Capture the cell that displays the provided text and extract its (X, Y) central coordinate. 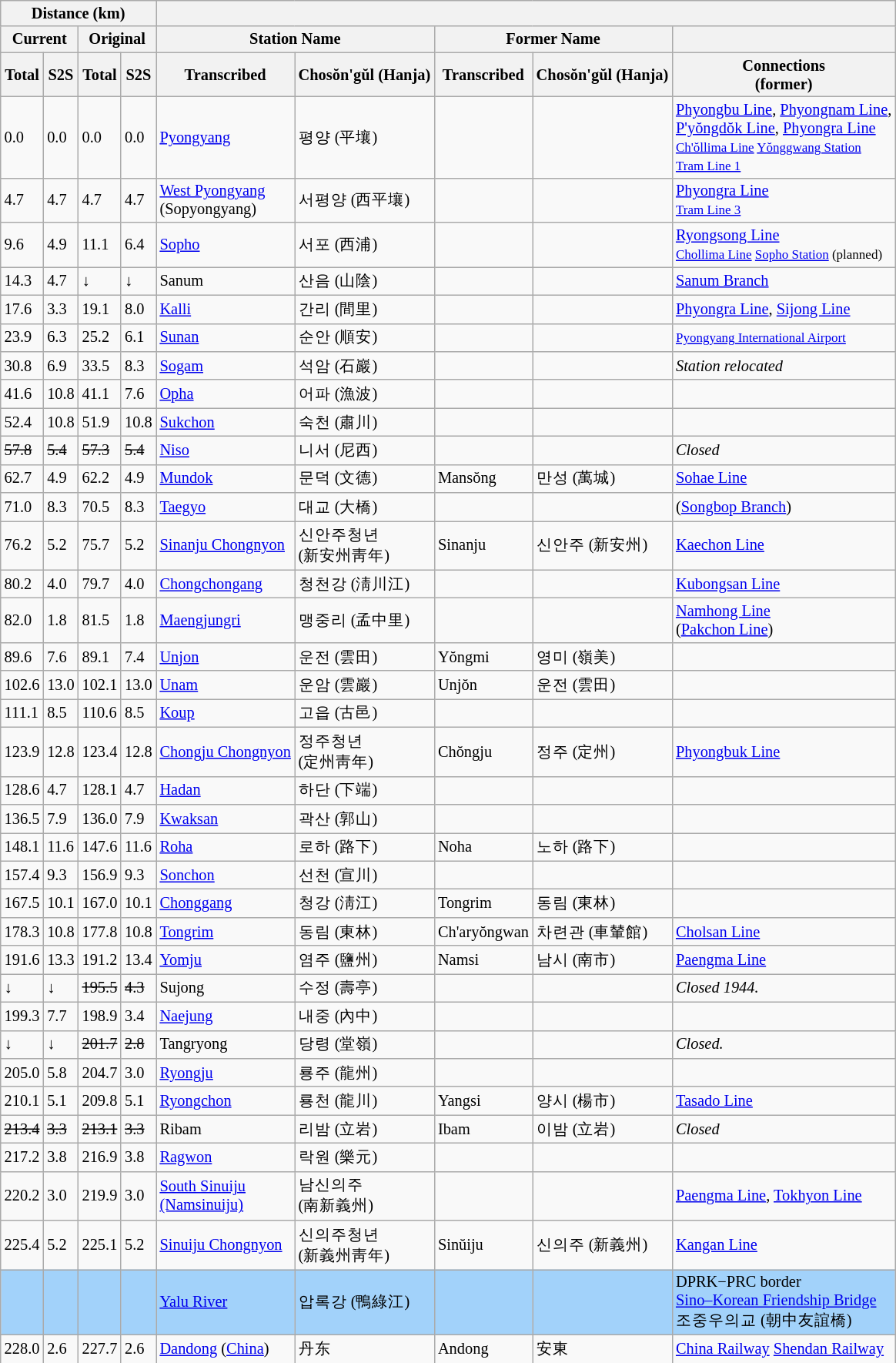
Paengma Line (784, 959)
Yomju (226, 959)
Pyongyang (226, 137)
178.3 (22, 932)
217.2 (22, 1157)
Unam (226, 685)
이밤 (立岩) (602, 1129)
염주 (鹽州) (365, 959)
Dandong (China) (226, 1349)
룡주 (龍州) (365, 1072)
(Songbop Branch) (784, 507)
123.9 (22, 752)
만성 (萬城) (602, 479)
7.4 (139, 656)
Maengjungri (226, 620)
Ryongju (226, 1072)
8.0 (139, 310)
Station Name (296, 39)
곽산 (郭山) (365, 818)
Mundok (226, 479)
111.1 (22, 713)
정주 (定州) (602, 752)
228.0 (22, 1349)
136.5 (22, 818)
China Railway Shendan Railway (784, 1349)
리밤 (立岩) (365, 1129)
Ryongsong Line Chollima Line Sopho Station (planned) (784, 245)
Tasado Line (784, 1101)
6.4 (139, 245)
Sinŭiju (483, 1245)
216.9 (100, 1157)
당령 (堂嶺) (365, 1044)
201.7 (100, 1044)
213.1 (100, 1129)
Sanum Branch (784, 280)
Hadan (226, 790)
102.1 (100, 685)
57.8 (22, 450)
6.9 (60, 365)
선천 (宣川) (365, 875)
210.1 (22, 1101)
Phyongbu Line, Phyongnam Line,P'yŏngdŏk Line, Phyongra Line Ch'ŏllima Line Yŏnggwang Station Tram Line 1 (784, 137)
110.6 (100, 713)
41.6 (22, 394)
81.5 (100, 620)
Sukchon (226, 422)
Sinanju Chongnyon (226, 545)
167.5 (22, 903)
Ryongchon (226, 1101)
Sonchon (226, 875)
5.8 (60, 1072)
79.7 (100, 584)
노하 (路下) (602, 847)
Roha (226, 847)
220.2 (22, 1196)
213.4 (22, 1129)
Mansŏng (483, 479)
4.3 (139, 987)
신의주청년(新義州靑年) (365, 1245)
Yŏngmi (483, 656)
7.7 (60, 1016)
양시 (楊市) (602, 1101)
Kangan Line (784, 1245)
安東 (602, 1349)
147.6 (100, 847)
2.8 (139, 1044)
Sinanju (483, 545)
227.7 (100, 1349)
Noha (483, 847)
락원 (樂元) (365, 1157)
33.5 (100, 365)
운암 (雲巖) (365, 685)
19.1 (100, 310)
하단 (下端) (365, 790)
219.9 (100, 1196)
문덕 (文德) (365, 479)
136.0 (100, 818)
영미 (嶺美) (602, 656)
11.1 (100, 245)
9.6 (22, 245)
13.3 (60, 959)
청천강 (淸川江) (365, 584)
Current (40, 39)
51.9 (100, 422)
80.2 (22, 584)
Taegyo (226, 507)
청강 (淸江) (365, 903)
압록강 (鴨綠江) (365, 1301)
Connections(former) (784, 75)
니서 (尼西) (365, 450)
Chŏngju (483, 752)
Kwaksan (226, 818)
225.1 (100, 1245)
Phyongra Line, Sijong Line (784, 310)
Closed. (784, 1044)
Phyongra Line Tram Line 3 (784, 200)
71.0 (22, 507)
Ribam (226, 1129)
41.1 (100, 394)
6.1 (139, 337)
신안주 (新安州) (602, 545)
Chongchongang (226, 584)
맹중리 (孟中里) (365, 620)
Unjon (226, 656)
148.1 (22, 847)
209.8 (100, 1101)
25.2 (100, 337)
205.0 (22, 1072)
76.2 (22, 545)
Sujong (226, 987)
Sanum (226, 280)
23.9 (22, 337)
대교 (大橋) (365, 507)
간리 (間里) (365, 310)
Chonggang (226, 903)
102.6 (22, 685)
로하 (路下) (365, 847)
167.0 (100, 903)
Ragwon (226, 1157)
순안 (順安) (365, 337)
30.8 (22, 365)
어파 (漁波) (365, 394)
산음 (山陰) (365, 280)
89.6 (22, 656)
204.7 (100, 1072)
South Sinuiju(Namsinuiju) (226, 1196)
Yalu River (226, 1301)
Former Name (553, 39)
Niso (226, 450)
평양 (平壤) (365, 137)
Sogam (226, 365)
Naejung (226, 1016)
Sopho (226, 245)
57.3 (100, 450)
3.4 (139, 1016)
내중 (內中) (365, 1016)
남신의주(南新義州) (365, 1196)
정주청년(定州靑年) (365, 752)
Unjŏn (483, 685)
156.9 (100, 875)
Yangsi (483, 1101)
석암 (石巖) (365, 365)
62.7 (22, 479)
Pyongyang International Airport (784, 337)
남시 (南市) (602, 959)
128.1 (100, 790)
14.3 (22, 280)
Cholsan Line (784, 932)
177.8 (100, 932)
Namhong Line(Pakchon Line) (784, 620)
191.6 (22, 959)
Chongju Chongnyon (226, 752)
Station relocated (784, 365)
Distance (km) (79, 13)
198.9 (100, 1016)
숙천 (肅川) (365, 422)
17.6 (22, 310)
서평양 (西平壤) (365, 200)
70.5 (100, 507)
차련관 (車輦館) (602, 932)
Sohae Line (784, 479)
Koup (226, 713)
195.5 (100, 987)
123.4 (100, 752)
신의주 (新義州) (602, 1245)
West Pyongyang(Sopyongyang) (226, 200)
89.1 (100, 656)
Kubongsan Line (784, 584)
Andong (483, 1349)
Ch'aryŏngwan (483, 932)
157.4 (22, 875)
Paengma Line, Tokhyon Line (784, 1196)
75.7 (100, 545)
6.3 (60, 337)
Sunan (226, 337)
13.4 (139, 959)
Closed 1944. (784, 987)
丹东 (365, 1349)
Opha (226, 394)
Kaechon Line (784, 545)
62.2 (100, 479)
199.3 (22, 1016)
Kalli (226, 310)
Tangryong (226, 1044)
서포 (西浦) (365, 245)
Phyongbuk Line (784, 752)
DPRK−PRC borderSino–Korean Friendship Bridge조중우의교 (朝中友誼橋) (784, 1301)
룡천 (龍川) (365, 1101)
Namsi (483, 959)
고읍 (古邑) (365, 713)
Original (117, 39)
신안주청년(新安州靑年) (365, 545)
128.6 (22, 790)
191.2 (100, 959)
52.4 (22, 422)
Ibam (483, 1129)
225.4 (22, 1245)
82.0 (22, 620)
수정 (壽亭) (365, 987)
Sinuiju Chongnyon (226, 1245)
